Locate the cell with the specified text and output its (x, y) center coordinate. 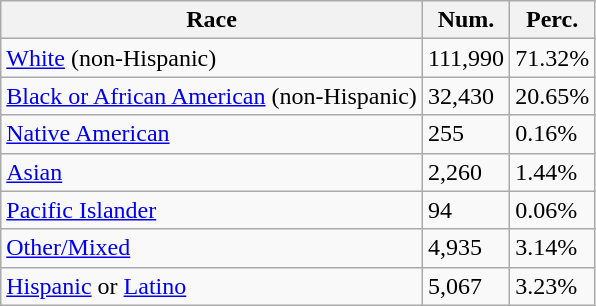
0.16% (552, 134)
1.44% (552, 172)
20.65% (552, 96)
94 (466, 210)
Perc. (552, 20)
71.32% (552, 58)
3.23% (552, 286)
Race (212, 20)
Num. (466, 20)
5,067 (466, 286)
3.14% (552, 248)
255 (466, 134)
White (non-Hispanic) (212, 58)
Black or African American (non-Hispanic) (212, 96)
111,990 (466, 58)
32,430 (466, 96)
0.06% (552, 210)
2,260 (466, 172)
Pacific Islander (212, 210)
4,935 (466, 248)
Hispanic or Latino (212, 286)
Native American (212, 134)
Asian (212, 172)
Other/Mixed (212, 248)
